Extract the [X, Y] coordinate from the center of the cell holding the provided text.  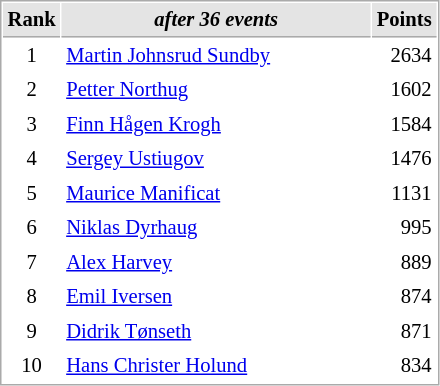
Finn Hågen Krogh [216, 124]
1476 [404, 158]
Martin Johnsrud Sundby [216, 56]
1584 [404, 124]
Didrik Tønseth [216, 332]
after 36 events [216, 20]
871 [404, 332]
834 [404, 366]
5 [32, 194]
8 [32, 296]
Points [404, 20]
6 [32, 228]
10 [32, 366]
Alex Harvey [216, 262]
2634 [404, 56]
7 [32, 262]
Niklas Dyrhaug [216, 228]
874 [404, 296]
2 [32, 90]
Maurice Manificat [216, 194]
Hans Christer Holund [216, 366]
3 [32, 124]
9 [32, 332]
995 [404, 228]
4 [32, 158]
Emil Iversen [216, 296]
Sergey Ustiugov [216, 158]
1602 [404, 90]
1131 [404, 194]
Petter Northug [216, 90]
1 [32, 56]
Rank [32, 20]
889 [404, 262]
